Provide the [x, y] coordinate of the cell's center where the given text is located.  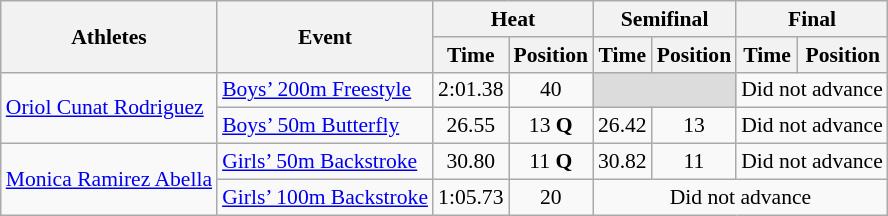
13 [694, 126]
Girls’ 50m Backstroke [325, 162]
11 [694, 162]
11 Q [551, 162]
Final [812, 19]
20 [551, 197]
Event [325, 36]
Semifinal [664, 19]
Heat [513, 19]
2:01.38 [470, 90]
Girls’ 100m Backstroke [325, 197]
30.82 [622, 162]
1:05.73 [470, 197]
Monica Ramirez Abella [109, 180]
Oriol Cunat Rodriguez [109, 108]
30.80 [470, 162]
Boys’ 50m Butterfly [325, 126]
26.42 [622, 126]
26.55 [470, 126]
Boys’ 200m Freestyle [325, 90]
40 [551, 90]
13 Q [551, 126]
Athletes [109, 36]
